Output the [x, y] coordinate of the center of the cell containing the given text.  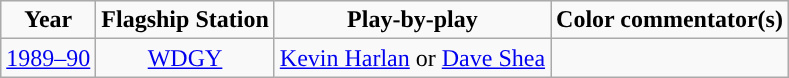
WDGY [185, 58]
Kevin Harlan or Dave Shea [412, 58]
1989–90 [48, 58]
Color commentator(s) [670, 20]
Play-by-play [412, 20]
Year [48, 20]
Flagship Station [185, 20]
